Locate the cell with the specified text and output its (x, y) center coordinate. 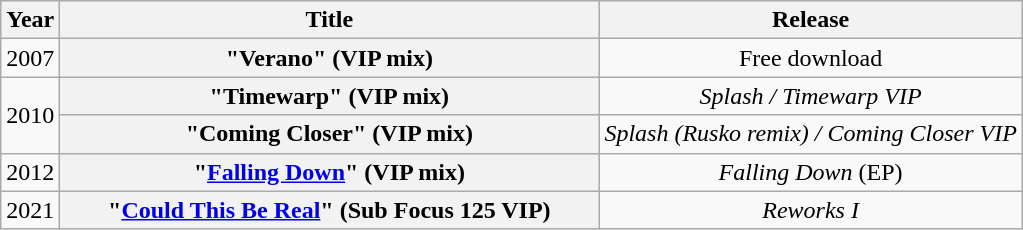
Free download (810, 58)
2007 (30, 58)
2021 (30, 210)
Reworks I (810, 210)
Falling Down (EP) (810, 172)
"Verano" (VIP mix) (330, 58)
2012 (30, 172)
Title (330, 20)
Splash (Rusko remix) / Coming Closer VIP (810, 134)
"Falling Down" (VIP mix) (330, 172)
Splash / Timewarp VIP (810, 96)
"Coming Closer" (VIP mix) (330, 134)
"Could This Be Real" (Sub Focus 125 VIP) (330, 210)
Year (30, 20)
Release (810, 20)
2010 (30, 115)
"Timewarp" (VIP mix) (330, 96)
